Return [X, Y] of the center of cell containing provided text 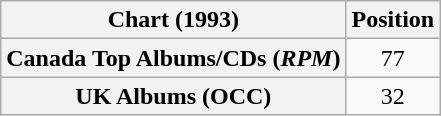
UK Albums (OCC) [174, 96]
Canada Top Albums/CDs (RPM) [174, 58]
32 [393, 96]
Position [393, 20]
77 [393, 58]
Chart (1993) [174, 20]
